For the text-containing cell, return its midpoint in [x, y] coordinate format. 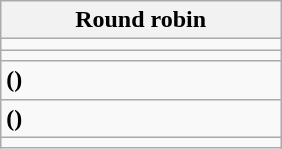
Round robin [141, 20]
